Locate the cell with the specified text and output its (X, Y) center coordinate. 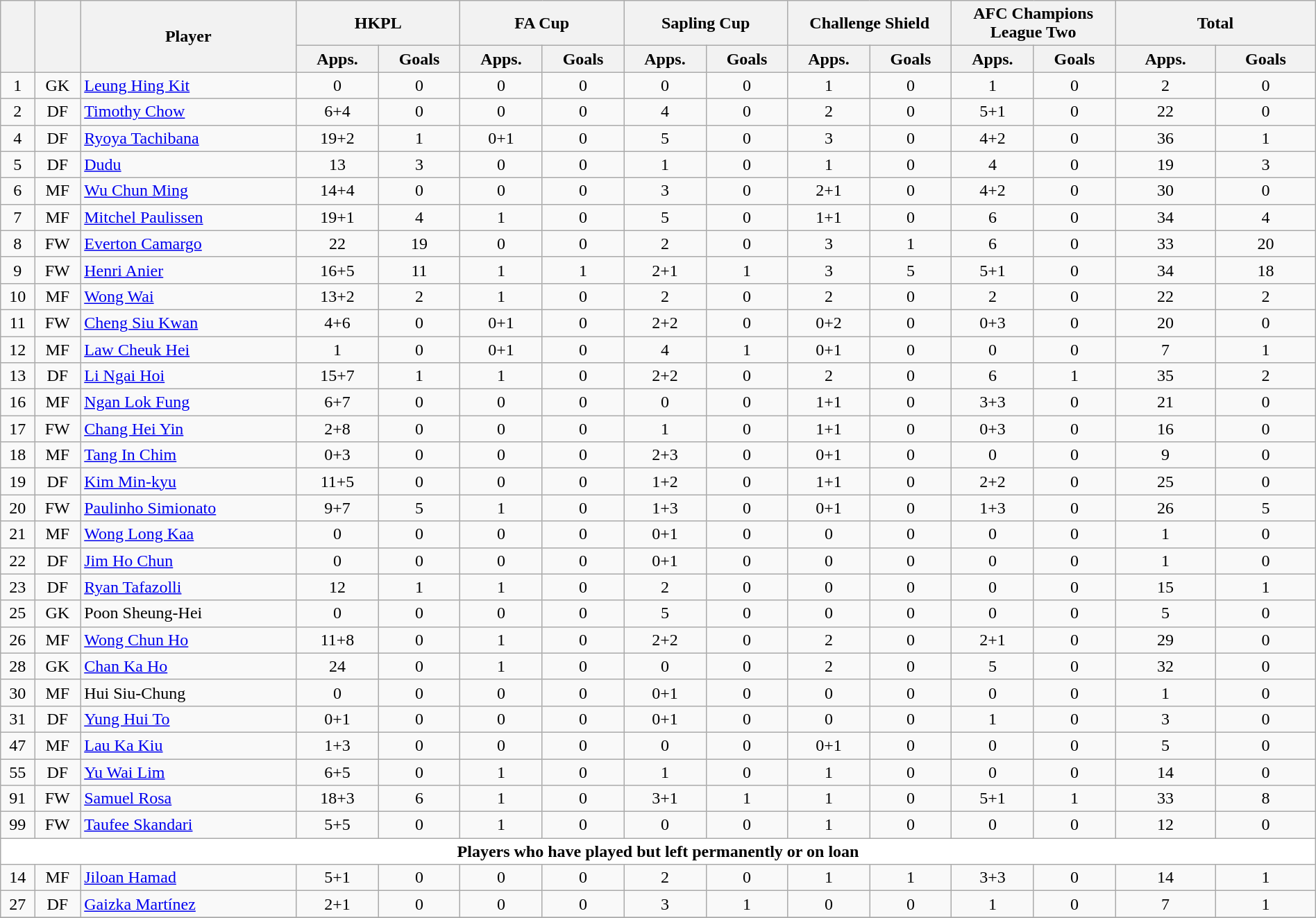
14+4 (337, 191)
Everton Camargo (189, 244)
Sapling Cup (706, 24)
91 (18, 799)
36 (1166, 138)
6+4 (337, 112)
13+2 (337, 296)
Kim Min-kyu (189, 482)
Challenge Shield (870, 24)
Henri Anier (189, 270)
Mitchel Paulissen (189, 217)
Samuel Rosa (189, 799)
27 (18, 904)
47 (18, 745)
Ryoya Tachibana (189, 138)
Law Cheuk Hei (189, 349)
17 (18, 429)
5+5 (337, 825)
11+8 (337, 640)
Chan Ka Ho (189, 666)
Ryan Tafazolli (189, 587)
Chang Hei Yin (189, 429)
Dudu (189, 164)
2+8 (337, 429)
Players who have played but left permanently or on loan (658, 851)
FA Cup (542, 24)
19+1 (337, 217)
Cheng Siu Kwan (189, 323)
Gaizka Martínez (189, 904)
24 (337, 666)
Lau Ka Kiu (189, 745)
2+3 (665, 455)
23 (18, 587)
55 (18, 772)
Yu Wai Lim (189, 772)
3+1 (665, 799)
19+2 (337, 138)
Wu Chun Ming (189, 191)
29 (1166, 640)
Ngan Lok Fung (189, 402)
9+7 (337, 508)
Timothy Chow (189, 112)
Li Ngai Hoi (189, 376)
Hui Siu-Chung (189, 692)
35 (1166, 376)
0+2 (829, 323)
32 (1166, 666)
6+7 (337, 402)
6+5 (337, 772)
Tang In Chim (189, 455)
Jim Ho Chun (189, 561)
AFC Champions League Two (1034, 24)
Poon Sheung-Hei (189, 613)
Player (189, 36)
Wong Wai (189, 296)
99 (18, 825)
16+5 (337, 270)
Jiloan Hamad (189, 878)
15 (1166, 587)
Taufee Skandari (189, 825)
28 (18, 666)
Yung Hui To (189, 719)
Wong Chun Ho (189, 640)
10 (18, 296)
1+2 (665, 482)
Wong Long Kaa (189, 534)
4+6 (337, 323)
Paulinho Simionato (189, 508)
11+5 (337, 482)
15+7 (337, 376)
Total (1216, 24)
Leung Hing Kit (189, 85)
18+3 (337, 799)
HKPL (378, 24)
31 (18, 719)
